For the text-containing cell, return its midpoint in (x, y) coordinate format. 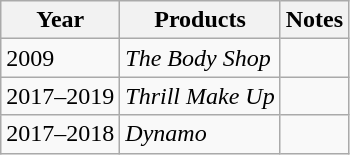
2009 (60, 58)
2017–2018 (60, 134)
Thrill Make Up (200, 96)
The Body Shop (200, 58)
Dynamo (200, 134)
Notes (314, 20)
Products (200, 20)
Year (60, 20)
2017–2019 (60, 96)
